Determine the [X, Y] coordinate at the center of the cell enclosing the given text.  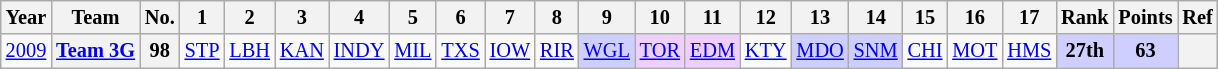
SNM [876, 51]
14 [876, 17]
1 [202, 17]
2 [249, 17]
KAN [302, 51]
TOR [660, 51]
27th [1084, 51]
RIR [557, 51]
Rank [1084, 17]
13 [820, 17]
WGL [607, 51]
MIL [412, 51]
Points [1145, 17]
11 [712, 17]
12 [766, 17]
6 [460, 17]
No. [160, 17]
IOW [510, 51]
Team 3G [96, 51]
CHI [926, 51]
2009 [26, 51]
LBH [249, 51]
4 [360, 17]
63 [1145, 51]
15 [926, 17]
16 [974, 17]
TXS [460, 51]
Year [26, 17]
INDY [360, 51]
8 [557, 17]
STP [202, 51]
EDM [712, 51]
Team [96, 17]
MOT [974, 51]
9 [607, 17]
7 [510, 17]
MDO [820, 51]
HMS [1029, 51]
3 [302, 17]
10 [660, 17]
Ref [1198, 17]
5 [412, 17]
KTY [766, 51]
17 [1029, 17]
98 [160, 51]
